Search for the cell housing the specified text and yield its [x, y] center coordinate. 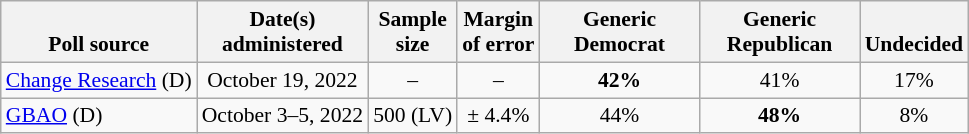
48% [780, 116]
44% [619, 116]
October 3–5, 2022 [282, 116]
8% [914, 116]
41% [780, 80]
500 (LV) [412, 116]
Marginof error [498, 32]
42% [619, 80]
Date(s)administered [282, 32]
Samplesize [412, 32]
Poll source [99, 32]
17% [914, 80]
GenericDemocrat [619, 32]
Undecided [914, 32]
± 4.4% [498, 116]
GenericRepublican [780, 32]
GBAO (D) [99, 116]
October 19, 2022 [282, 80]
Change Research (D) [99, 80]
